Search for the cell housing the specified text and yield its [X, Y] center coordinate. 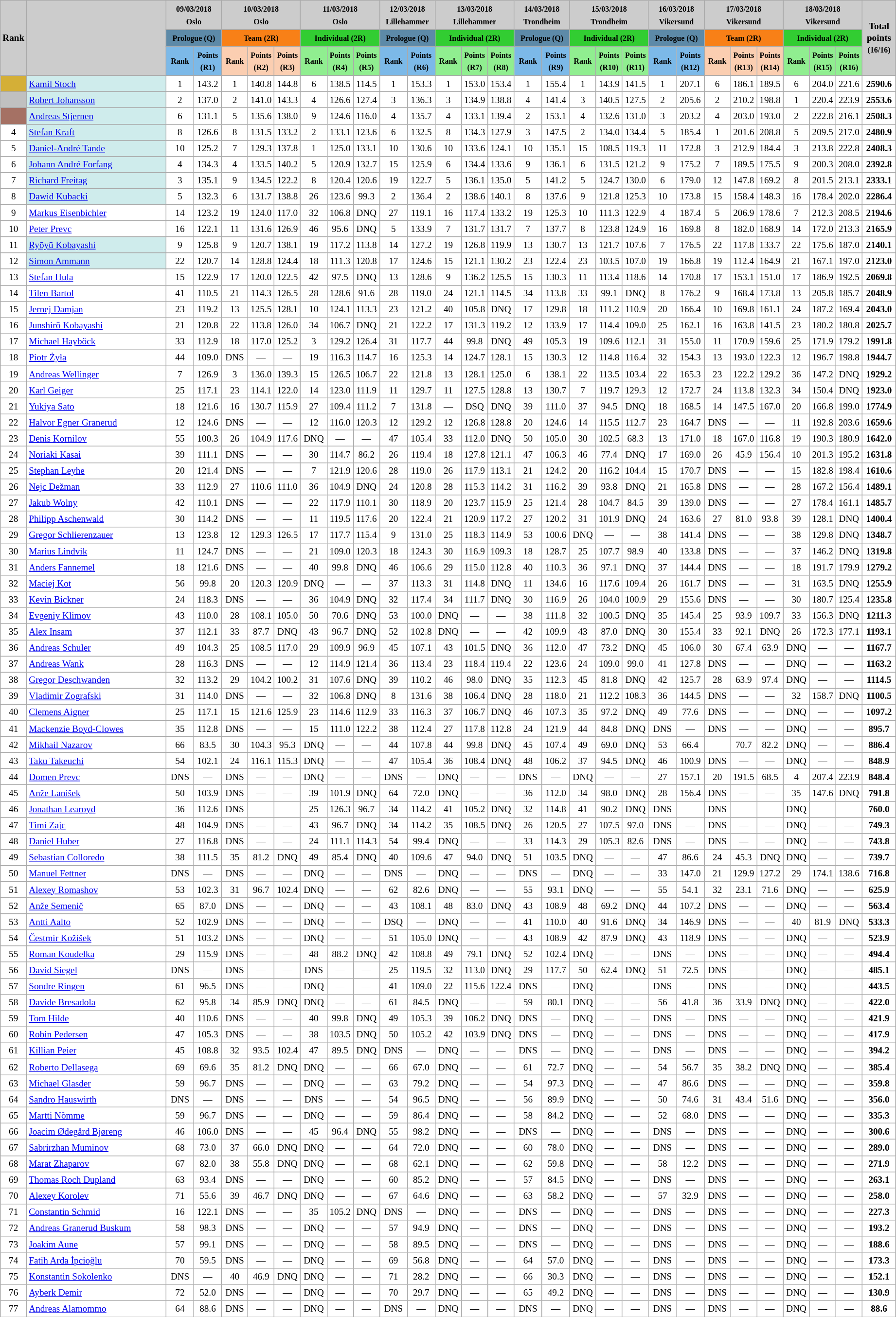
Fatih Arda İpcioğlu [96, 1261]
81.0 [744, 518]
159.6 [770, 341]
175.6 [823, 245]
Richard Freitag [96, 180]
168.9 [770, 229]
170.7 [691, 471]
188.6 [878, 1244]
136.4 [421, 196]
1631.8 [878, 454]
110.5 [207, 293]
Gregor Deschwanden [96, 680]
79.2 [421, 1083]
172.0 [823, 229]
David Siegel [96, 970]
208.0 [849, 164]
1097.2 [878, 712]
84.2 [556, 1115]
1279.2 [878, 567]
62.4 [609, 970]
68.0 [691, 1115]
55.6 [207, 1195]
1400.4 [878, 518]
1235.8 [878, 599]
180.2 [823, 326]
18/03/2018Vikersund [823, 15]
132.7 [366, 164]
110.2 [421, 680]
81.9 [823, 922]
134.6 [556, 584]
88.2 [340, 954]
129.7 [421, 390]
114.6 [340, 712]
Evgeniy Klimov [96, 616]
56.8 [421, 1261]
Sebastian Colloredo [96, 857]
110.3 [556, 567]
Robert Johansson [96, 100]
85.2 [421, 1180]
494.4 [878, 954]
Anže Lanišek [96, 793]
77 [14, 1308]
Andreas Alamommo [96, 1308]
121.7 [609, 245]
421.9 [878, 1018]
Alexey Romashov [96, 889]
Joacim Ødegård Bjøreng [96, 1131]
94.0 [475, 857]
213.3 [849, 229]
760.0 [878, 809]
143.3 [287, 100]
170.9 [744, 341]
203.2 [691, 116]
97.3 [556, 1083]
201.6 [744, 132]
Jakub Wolny [96, 503]
73.2 [609, 648]
106.6 [421, 567]
221.6 [849, 84]
216.1 [849, 116]
Killian Peier [96, 1050]
186.1 [744, 84]
133.7 [770, 245]
1485.7 [878, 503]
Karl Geiger [96, 390]
Alex Insam [96, 631]
106.3 [556, 454]
93.4 [207, 1180]
100.6 [556, 535]
191.5 [744, 777]
58.2 [556, 1195]
217.0 [849, 132]
101.5 [475, 648]
2508.3 [878, 116]
2392.8 [878, 164]
Points(R16) [849, 61]
123.2 [207, 213]
114.4 [609, 326]
23.1 [744, 889]
258.0 [878, 1195]
107.8 [421, 744]
73.0 [207, 1148]
115.4 [366, 535]
137.7 [556, 229]
136.0 [261, 374]
122.0 [287, 390]
124.2 [556, 471]
Points(R13) [744, 61]
1100.5 [878, 696]
Roberto Dellasega [96, 1067]
86.4 [421, 1115]
32.9 [691, 1195]
64.6 [421, 1195]
Timi Zajc [96, 825]
100.3 [207, 439]
90.2 [609, 809]
443.5 [878, 986]
1923.0 [878, 390]
137.6 [556, 196]
112.3 [556, 680]
Domen Prevc [96, 777]
109.7 [770, 616]
Points(R11) [635, 61]
1944.7 [878, 358]
67.4 [744, 648]
86.2 [366, 454]
122.5 [287, 277]
212.9 [744, 148]
Johann André Forfang [96, 164]
203.0 [744, 116]
Antti Aalto [96, 922]
2286.4 [878, 196]
Joakim Aune [96, 1244]
791.8 [878, 793]
Roman Koudelka [96, 954]
119.1 [421, 213]
139.3 [287, 374]
Marat Zhaparov [96, 1163]
96.9 [366, 648]
153.4 [501, 84]
66.4 [691, 744]
300.6 [878, 1131]
135.6 [261, 116]
17/03/2018Vikersund [744, 15]
138.0 [287, 116]
116.1 [261, 761]
137.0 [207, 100]
201.3 [823, 454]
187.2 [823, 309]
140.2 [287, 164]
127.9 [501, 132]
95.8 [207, 1002]
739.7 [878, 857]
177.1 [849, 631]
Points(R9) [556, 61]
Points(R6) [421, 61]
137.8 [287, 148]
82.2 [770, 744]
107.0 [635, 261]
172.8 [691, 148]
Peter Prevc [96, 229]
118.0 [556, 696]
80.1 [556, 1002]
164.9 [770, 261]
1659.6 [878, 422]
133.8 [691, 552]
Jonathan Learoyd [96, 809]
38.2 [744, 1067]
144.8 [287, 84]
1991.8 [878, 341]
Points(R5) [366, 61]
139.0 [691, 503]
213.8 [823, 148]
55.8 [261, 1163]
Sabrirzhan Muminov [96, 1148]
Manuel Fettner [96, 873]
1319.8 [878, 552]
Andreas Wank [96, 664]
1348.7 [878, 535]
179.0 [691, 180]
212.3 [823, 213]
136.3 [421, 100]
100.2 [287, 680]
Kamil Stoch [96, 84]
Anže Semenič [96, 906]
82.0 [207, 1163]
14/03/2018Trondheim [542, 15]
45.9 [744, 454]
158.4 [744, 196]
134.9 [475, 100]
15/03/2018Trondheim [609, 15]
11/03/2018Oslo [340, 15]
94.9 [421, 1228]
179.9 [849, 567]
335.3 [878, 1115]
163.5 [823, 584]
97.0 [635, 825]
147.2 [823, 374]
100.0 [421, 616]
2408.3 [878, 148]
Michael Glasder [96, 1083]
70.7 [744, 744]
Čestmír Kožíšek [96, 938]
205.8 [823, 293]
2123.0 [878, 261]
158.7 [823, 696]
135.0 [501, 180]
Andreas Granerud Buskum [96, 1228]
Totalpoints(16/16) [878, 38]
111.9 [366, 390]
208.5 [849, 213]
170.8 [691, 277]
73 [14, 1244]
485.1 [878, 970]
182.0 [744, 229]
Jernej Damjan [96, 309]
114.0 [207, 696]
79.1 [475, 954]
190.3 [823, 439]
150.4 [823, 390]
28.2 [421, 1276]
Constantin Schmid [96, 1212]
563.4 [878, 906]
165.3 [691, 374]
Points(R10) [609, 61]
156.3 [823, 616]
77.4 [609, 454]
71.6 [770, 889]
213.1 [849, 180]
115.6 [475, 986]
131.8 [421, 406]
164.7 [691, 422]
Denis Kornilov [96, 439]
130.0 [635, 180]
Alexey Korolev [96, 1195]
125.7 [691, 680]
72.7 [556, 1067]
124.9 [635, 229]
197.0 [849, 261]
Nejc Dežman [96, 486]
203.6 [849, 422]
126.4 [366, 341]
43.4 [744, 1099]
120.4 [340, 180]
12.2 [691, 1163]
102.1 [207, 761]
49.2 [556, 1293]
131.3 [475, 326]
Tom Hilde [96, 1018]
128.7 [556, 552]
1929.2 [878, 374]
169.2 [770, 180]
29.7 [421, 1293]
1610.6 [878, 471]
1255.9 [878, 584]
1489.1 [878, 486]
95.3 [287, 744]
2194.6 [878, 213]
174.1 [823, 873]
124.0 [261, 213]
108.4 [475, 761]
120.5 [556, 825]
Points (R12) [691, 61]
46.9 [261, 1276]
220.4 [823, 100]
533.3 [878, 922]
Martti Nõmme [96, 1115]
Andreas Wellinger [96, 374]
1642.0 [878, 439]
1167.7 [878, 648]
Daniel Huber [96, 841]
178.6 [770, 213]
132.6 [609, 116]
207.1 [691, 84]
167.1 [823, 261]
81.8 [609, 680]
09/03/2018Oslo [194, 15]
83.5 [207, 744]
2043.0 [878, 309]
Mackenzie Boyd-Clowes [96, 729]
193.2 [878, 1228]
144.4 [691, 567]
97.4 [770, 680]
Stefan Kraft [96, 132]
99.0 [635, 664]
123.7 [475, 503]
102.9 [207, 922]
138.5 [340, 84]
201.5 [823, 180]
146.9 [691, 922]
111.5 [207, 857]
196.7 [823, 358]
Taku Takeuchi [96, 761]
93.1 [556, 889]
155.6 [691, 599]
69.6 [207, 1067]
85.9 [261, 1002]
75 [14, 1276]
Ayberk Demir [96, 1293]
2553.6 [878, 100]
129.9 [744, 873]
113.0 [475, 970]
886.4 [878, 744]
Points(R2) [261, 61]
Markus Eisenbichler [96, 213]
227.3 [878, 1212]
97.2 [609, 712]
187.0 [849, 245]
Thomas Roch Dupland [96, 1180]
2069.8 [878, 277]
98.2 [421, 1131]
171.9 [823, 341]
716.8 [878, 873]
135.7 [421, 116]
72.5 [691, 970]
743.8 [878, 841]
130.6 [421, 148]
175.5 [770, 164]
153.3 [421, 84]
107.5 [609, 825]
134.5 [261, 180]
68.3 [635, 439]
749.3 [878, 825]
Konstantin Sokolenko [96, 1276]
111.8 [556, 616]
Maciej Kot [96, 584]
125.8 [207, 245]
145.4 [691, 616]
175.2 [691, 164]
84.8 [609, 729]
151.0 [770, 277]
Mikhail Nazarov [96, 744]
191.7 [823, 567]
163.6 [691, 518]
1774.9 [878, 406]
125.4 [849, 599]
207.4 [823, 777]
97.5 [340, 277]
Andreas Schuler [96, 648]
141.2 [556, 180]
100.5 [609, 616]
394.2 [878, 1050]
Points(R3) [287, 61]
625.9 [878, 889]
180.9 [849, 439]
204.0 [823, 84]
130.2 [501, 261]
109.3 [501, 552]
385.4 [878, 1067]
176.2 [691, 293]
114.1 [261, 390]
169.0 [691, 454]
195.2 [849, 454]
168.5 [691, 406]
93.9 [744, 616]
119.3 [635, 148]
187.4 [691, 213]
Davide Bresadola [96, 1002]
13/03/2018Lillehammer [474, 15]
2140.1 [878, 245]
2480.9 [878, 132]
66.0 [261, 1148]
112.7 [635, 422]
127.4 [366, 100]
122.3 [770, 358]
172.3 [823, 631]
199.0 [849, 406]
200.3 [823, 164]
67.0 [421, 1067]
85.4 [340, 857]
78.0 [556, 1148]
96.4 [340, 1131]
Dawid Kubacki [96, 196]
144.5 [691, 696]
Kevin Bickner [96, 599]
Simon Ammann [96, 261]
116.4 [635, 358]
111.7 [475, 599]
107.4 [556, 744]
103.2 [207, 938]
185.4 [691, 132]
Andreas Stjernen [96, 116]
74.6 [691, 1099]
93.5 [261, 1050]
107.2 [691, 906]
102.8 [421, 631]
Robin Pedersen [96, 1035]
113.5 [609, 374]
98.9 [635, 552]
192.8 [823, 422]
205.6 [691, 100]
95.6 [340, 229]
153.0 [475, 84]
1114.5 [878, 680]
1193.1 [878, 631]
103.4 [635, 374]
98.3 [207, 1228]
59.5 [207, 1261]
112.6 [207, 809]
143.9 [609, 84]
180.8 [849, 326]
155.0 [691, 341]
69.0 [609, 744]
180.7 [823, 599]
146.2 [823, 552]
52.0 [207, 1293]
271.9 [878, 1163]
1211.3 [878, 616]
848.4 [878, 777]
134.0 [609, 132]
359.8 [878, 1083]
104.0 [609, 599]
Points(R8) [501, 61]
118.6 [635, 277]
185.7 [849, 293]
165.8 [691, 486]
192.5 [849, 277]
289.0 [878, 1148]
16/03/2018Vikersund [676, 15]
107.1 [421, 648]
1163.2 [878, 664]
104.7 [609, 503]
102.5 [609, 439]
120.0 [261, 277]
45.3 [744, 857]
131.1 [207, 116]
Michael Hayböck [96, 341]
92.1 [744, 631]
523.9 [878, 938]
104.2 [261, 680]
Stefan Hula [96, 277]
113.2 [207, 680]
Ryōyū Kobayashi [96, 245]
895.7 [878, 729]
119.7 [609, 390]
Noriaki Kasai [96, 454]
123.0 [340, 390]
162.1 [691, 326]
Daniel-André Tande [96, 148]
161.7 [691, 584]
179.2 [849, 341]
2590.6 [878, 84]
148.3 [770, 196]
54.1 [691, 889]
83.0 [475, 906]
Points(R7) [475, 61]
107.7 [609, 552]
166.4 [691, 309]
141.0 [261, 100]
74 [14, 1261]
Points(R14) [770, 61]
Points(R15) [823, 61]
62.1 [421, 1163]
154.3 [691, 358]
115.5 [609, 422]
172.7 [691, 390]
Marius Lindvik [96, 552]
70.6 [340, 616]
30.3 [556, 1276]
57.0 [556, 1261]
147.6 [823, 793]
124.3 [421, 552]
77.6 [691, 712]
176.5 [691, 245]
10/03/2018Oslo [261, 15]
Sondre Ringen [96, 986]
68.5 [770, 777]
198.4 [849, 471]
130.9 [878, 1293]
Tilen Bartol [96, 293]
108.3 [635, 696]
119.9 [501, 245]
113.1 [501, 471]
Halvor Egner Granerud [96, 422]
Stephan Leyhe [96, 471]
167.2 [823, 486]
12/03/2018Lillehammer [407, 15]
104.4 [635, 471]
168.4 [744, 293]
Yukiya Sato [96, 406]
Clemens Aigner [96, 712]
139.4 [501, 116]
417.9 [878, 1035]
99.3 [366, 196]
122.7 [421, 180]
126.0 [287, 326]
169.4 [849, 309]
Junshirō Kobayashi [96, 326]
184.4 [770, 148]
102.3 [207, 889]
133.5 [261, 164]
182.8 [823, 471]
41.8 [691, 1002]
157.1 [691, 777]
97.1 [609, 567]
76 [14, 1293]
2048.9 [878, 293]
Points(R1) [207, 61]
210.2 [744, 100]
263.1 [878, 1180]
2165.9 [878, 229]
136.2 [475, 277]
171.0 [691, 439]
51.6 [770, 1099]
110.9 [635, 309]
87.9 [609, 938]
99.4 [421, 841]
140.8 [261, 84]
143.2 [207, 84]
Sandro Hauswirth [96, 1099]
356.0 [878, 1099]
33.9 [744, 1002]
147.8 [744, 180]
112.2 [609, 696]
105.8 [475, 309]
124.4 [287, 261]
152.1 [878, 1276]
173.3 [878, 1261]
107.3 [556, 712]
422.0 [878, 1002]
Vladimir Zografski [96, 696]
56.7 [691, 1067]
46.7 [261, 1195]
Gregor Schlierenzauer [96, 535]
848.9 [878, 761]
186.9 [823, 277]
59.8 [556, 1163]
126.3 [340, 809]
132.5 [421, 132]
Philipp Aschenwald [96, 518]
208.8 [770, 132]
Piotr Żyła [96, 358]
206.9 [744, 213]
140.5 [609, 100]
120.2 [556, 518]
2025.7 [878, 326]
87.7 [261, 631]
69.2 [609, 906]
106.4 [475, 696]
89.9 [556, 1099]
163.8 [744, 326]
Points(R4) [340, 61]
115.0 [475, 567]
209.5 [823, 132]
Anders Fannemel [96, 567]
2333.1 [878, 180]
147.0 [691, 873]
202.0 [849, 196]
118.4 [475, 664]
140.1 [501, 196]
